Determine the (x, y) coordinate at the center of the cell enclosing the given text.  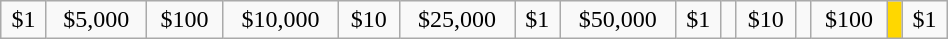
$5,000 (96, 20)
$50,000 (618, 20)
$25,000 (456, 20)
$10,000 (280, 20)
